Search for the cell housing the specified text and yield its (x, y) center coordinate. 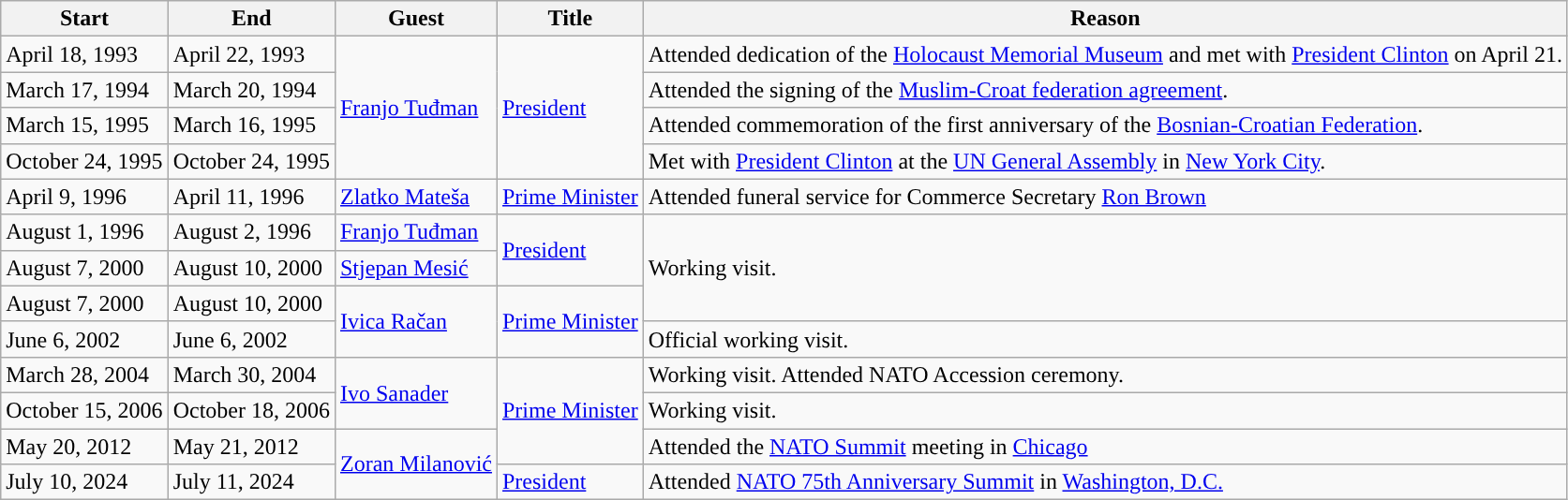
March 17, 1994 (84, 90)
Guest (416, 19)
July 10, 2024 (84, 482)
May 20, 2012 (84, 447)
End (251, 19)
August 1, 1996 (84, 232)
March 20, 1994 (251, 90)
October 18, 2006 (251, 410)
Start (84, 19)
Title (570, 19)
Attended commemoration of the first anniversary of the Bosnian-Croatian Federation. (1105, 125)
Ivica Račan (416, 321)
Zlatko Mateša (416, 197)
March 16, 1995 (251, 125)
Official working visit. (1105, 339)
Attended the NATO Summit meeting in Chicago (1105, 447)
August 2, 1996 (251, 232)
Attended NATO 75th Anniversary Summit in Washington, D.C. (1105, 482)
May 21, 2012 (251, 447)
Stjepan Mesić (416, 268)
April 11, 1996 (251, 197)
Ivo Sanader (416, 392)
March 28, 2004 (84, 375)
April 22, 1993 (251, 54)
Reason (1105, 19)
July 11, 2024 (251, 482)
April 18, 1993 (84, 54)
Zoran Milanović (416, 464)
October 15, 2006 (84, 410)
Attended the signing of the Muslim-Croat federation agreement. (1105, 90)
March 30, 2004 (251, 375)
April 9, 1996 (84, 197)
Working visit. Attended NATO Accession ceremony. (1105, 375)
March 15, 1995 (84, 125)
Attended dedication of the Holocaust Memorial Museum and met with President Clinton on April 21. (1105, 54)
Met with President Clinton at the UN General Assembly in New York City. (1105, 161)
Attended funeral service for Commerce Secretary Ron Brown (1105, 197)
